Identify which cell holds the provided text, then report its (X, Y) central coordinate. 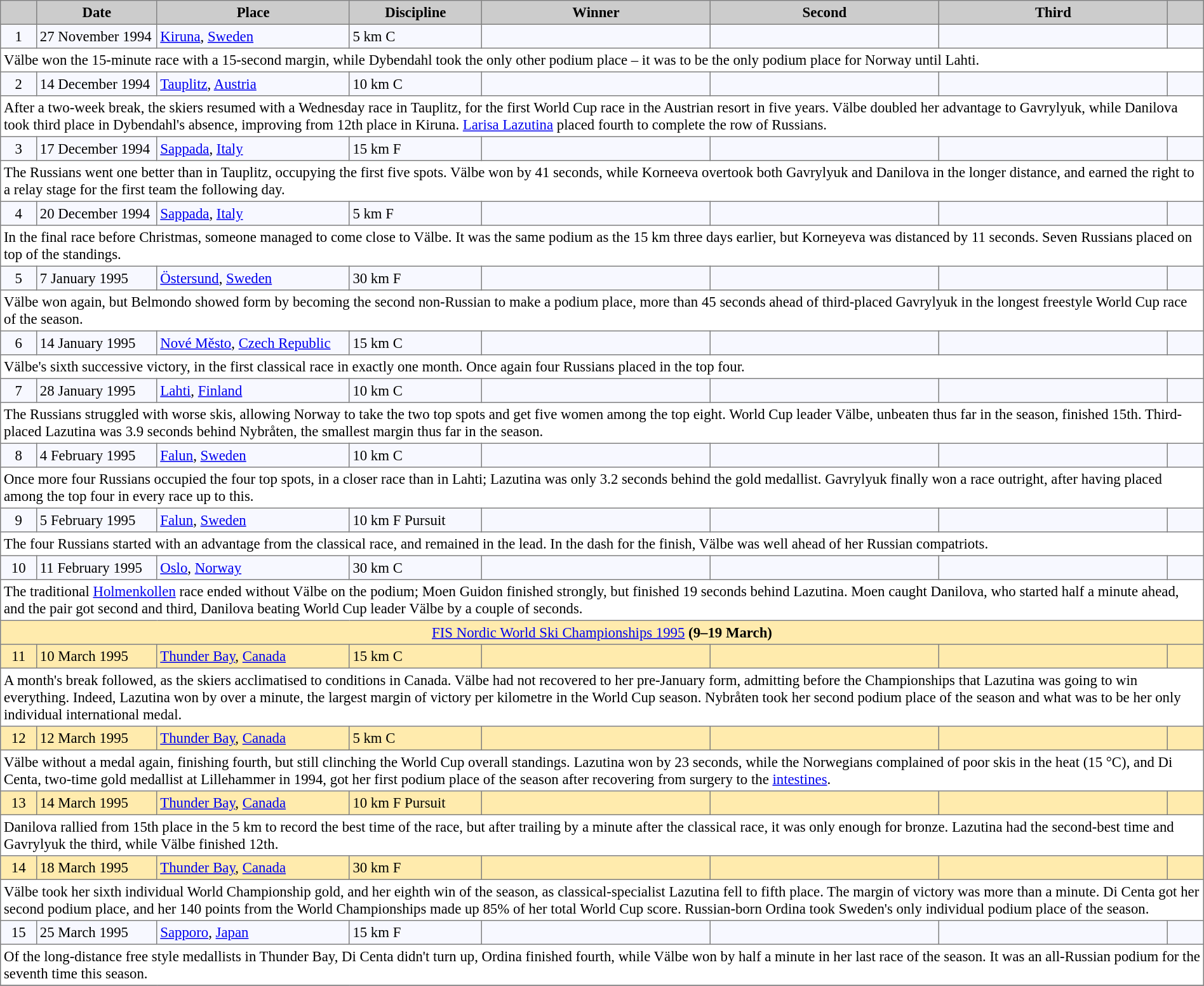
Discipline (415, 13)
14 December 1994 (97, 84)
11 (19, 656)
FIS Nordic World Ski Championships 1995 (9–19 March) (602, 632)
1 (19, 36)
28 January 1995 (97, 390)
Sapporo, Japan (253, 933)
17 December 1994 (97, 149)
6 (19, 343)
14 March 1995 (97, 803)
Date (97, 13)
5 (19, 278)
5 February 1995 (97, 520)
14 (19, 868)
13 (19, 803)
9 (19, 520)
Nové Město, Czech Republic (253, 343)
15 (19, 933)
10 March 1995 (97, 656)
4 (19, 213)
Third (1053, 13)
7 (19, 390)
11 February 1995 (97, 568)
27 November 1994 (97, 36)
5 km F (415, 213)
Second (824, 13)
Place (253, 13)
8 (19, 455)
18 March 1995 (97, 868)
30 km C (415, 568)
10 (19, 568)
7 January 1995 (97, 278)
Kiruna, Sweden (253, 36)
25 March 1995 (97, 933)
20 December 1994 (97, 213)
12 March 1995 (97, 738)
Winner (596, 13)
Tauplitz, Austria (253, 84)
Lahti, Finland (253, 390)
2 (19, 84)
Östersund, Sweden (253, 278)
4 February 1995 (97, 455)
3 (19, 149)
Välbe's sixth successive victory, in the first classical race in exactly one month. Once again four Russians placed in the top four. (602, 367)
14 January 1995 (97, 343)
12 (19, 738)
Oslo, Norway (253, 568)
